Scan for the cell matching the given text and deliver its (X, Y) coordinate at center. 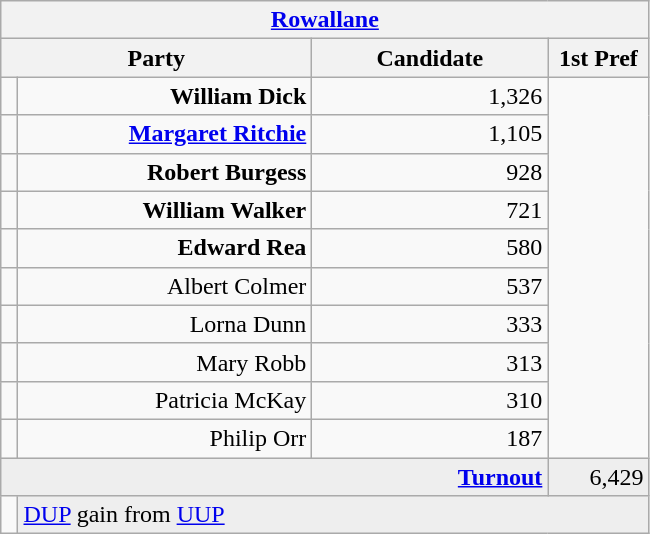
Party (156, 58)
928 (430, 172)
Philip Orr (165, 438)
Rowallane (325, 20)
Patricia McKay (165, 400)
Turnout (274, 477)
Lorna Dunn (165, 324)
DUP gain from UUP (334, 515)
1,105 (430, 134)
Candidate (430, 58)
721 (430, 210)
Mary Robb (165, 362)
Albert Colmer (165, 286)
Edward Rea (165, 248)
537 (430, 286)
313 (430, 362)
William Dick (165, 96)
6,429 (598, 477)
310 (430, 400)
Margaret Ritchie (165, 134)
1st Pref (598, 58)
333 (430, 324)
Robert Burgess (165, 172)
1,326 (430, 96)
187 (430, 438)
William Walker (165, 210)
580 (430, 248)
